Search for the cell housing the specified text and yield its [X, Y] center coordinate. 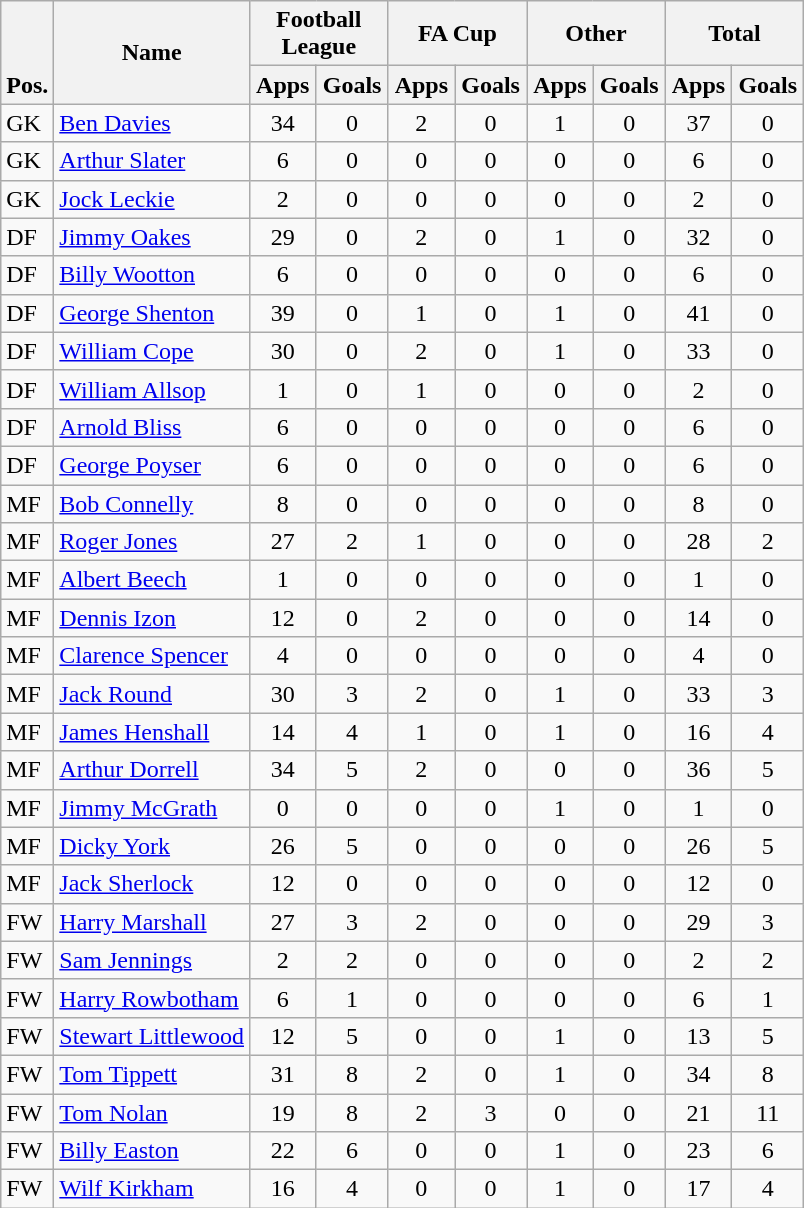
George Poyser [152, 465]
Dicky York [152, 846]
Jimmy McGrath [152, 808]
22 [284, 1151]
Jock Leckie [152, 199]
Arthur Slater [152, 161]
32 [698, 237]
Billy Wootton [152, 275]
28 [698, 542]
Other [596, 34]
Pos. [28, 52]
21 [698, 1113]
Harry Rowbotham [152, 998]
Football League [320, 34]
Total [734, 34]
Arnold Bliss [152, 427]
36 [698, 770]
39 [284, 313]
Ben Davies [152, 123]
Jack Sherlock [152, 884]
37 [698, 123]
James Henshall [152, 732]
George Shenton [152, 313]
41 [698, 313]
Roger Jones [152, 542]
Wilf Kirkham [152, 1189]
11 [768, 1113]
Stewart Littlewood [152, 1036]
William Cope [152, 351]
Name [152, 52]
17 [698, 1189]
Bob Connelly [152, 503]
Tom Tippett [152, 1074]
Sam Jennings [152, 960]
19 [284, 1113]
13 [698, 1036]
Dennis Izon [152, 618]
Jimmy Oakes [152, 237]
Harry Marshall [152, 922]
Tom Nolan [152, 1113]
Arthur Dorrell [152, 770]
23 [698, 1151]
William Allsop [152, 389]
Clarence Spencer [152, 656]
FA Cup [458, 34]
31 [284, 1074]
Albert Beech [152, 580]
Jack Round [152, 694]
Billy Easton [152, 1151]
